Capture the cell that displays the provided text and extract its [X, Y] central coordinate. 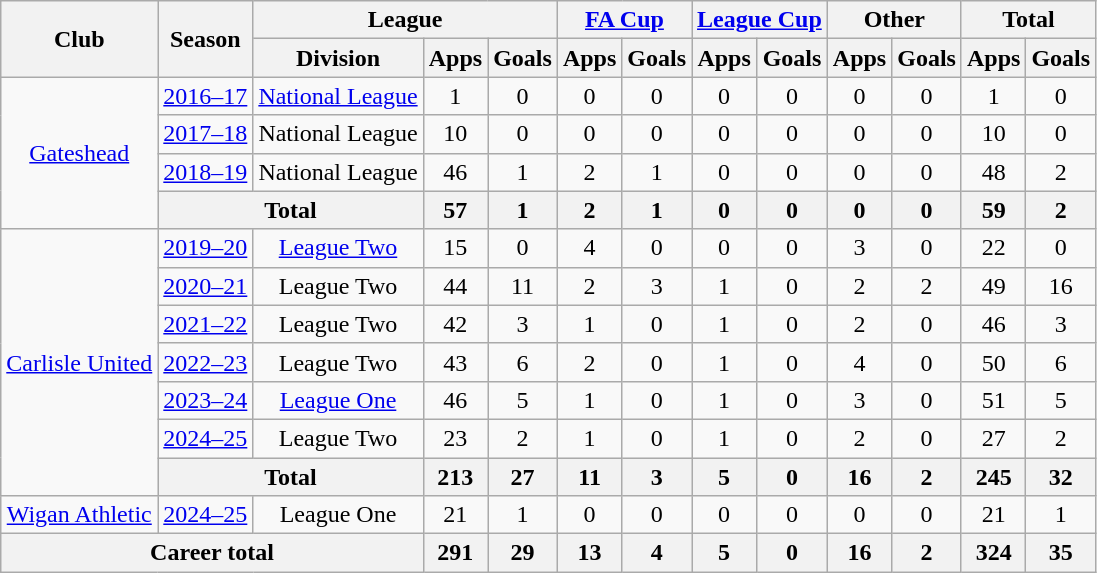
2020–21 [206, 286]
15 [455, 248]
2022–23 [206, 362]
44 [455, 286]
Gateshead [80, 153]
32 [1061, 477]
2019–20 [206, 248]
Division [338, 58]
22 [993, 248]
48 [993, 172]
50 [993, 362]
Club [80, 39]
291 [455, 553]
13 [589, 553]
213 [455, 477]
Other [894, 20]
FA Cup [624, 20]
2017–18 [206, 134]
42 [455, 324]
Season [206, 39]
2023–24 [206, 400]
43 [455, 362]
49 [993, 286]
59 [993, 210]
League [405, 20]
29 [523, 553]
245 [993, 477]
2018–19 [206, 172]
Wigan Athletic [80, 515]
2021–22 [206, 324]
324 [993, 553]
Carlisle United [80, 362]
57 [455, 210]
2016–17 [206, 96]
35 [1061, 553]
51 [993, 400]
League Cup [760, 20]
Career total [212, 553]
23 [455, 438]
